Pinpoint the cell where the given text exists, returning its (x, y) midpoint coordinate. 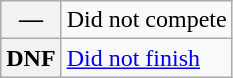
Did not finish (146, 58)
— (31, 20)
Did not compete (146, 20)
DNF (31, 58)
